Pinpoint the cell where the given text exists, returning its [X, Y] midpoint coordinate. 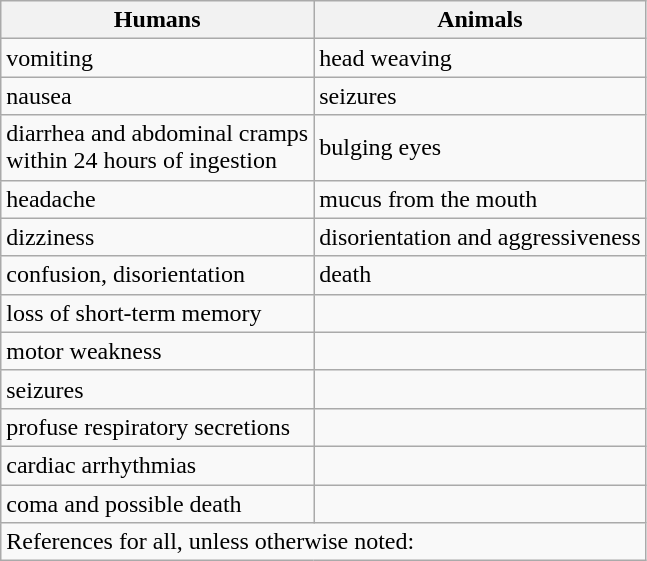
Humans [158, 20]
disorientation and aggressiveness [480, 237]
headache [158, 199]
head weaving [480, 58]
confusion, disorientation [158, 275]
coma and possible death [158, 503]
motor weakness [158, 351]
profuse respiratory secretions [158, 427]
nausea [158, 96]
Animals [480, 20]
mucus from the mouth [480, 199]
bulging eyes [480, 148]
diarrhea and abdominal crampswithin 24 hours of ingestion [158, 148]
cardiac arrhythmias [158, 465]
References for all, unless otherwise noted: [324, 542]
dizziness [158, 237]
vomiting [158, 58]
loss of short-term memory [158, 313]
death [480, 275]
